Return the (X, Y) coordinate for the center point of the cell that contains the specified text.  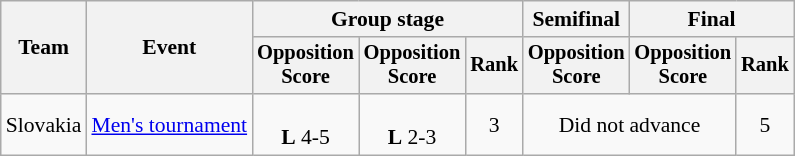
5 (765, 124)
Final (712, 19)
Semifinal (576, 19)
Men's tournament (169, 124)
Slovakia (44, 124)
Group stage (388, 19)
L 4-5 (306, 124)
Team (44, 48)
3 (494, 124)
Event (169, 48)
Did not advance (630, 124)
L 2-3 (412, 124)
